Return [X, Y] of the center of cell containing provided text 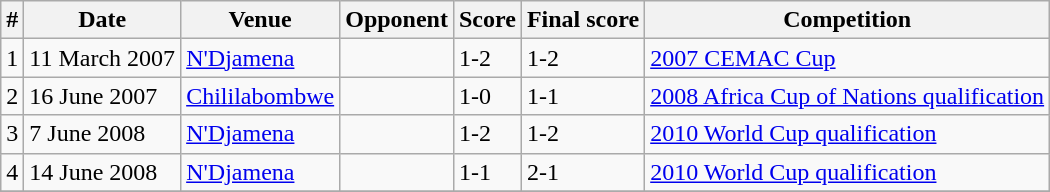
4 [12, 172]
2007 CEMAC Cup [848, 58]
Final score [582, 20]
7 June 2008 [102, 134]
Opponent [397, 20]
Venue [260, 20]
# [12, 20]
2008 Africa Cup of Nations qualification [848, 96]
1 [12, 58]
16 June 2007 [102, 96]
14 June 2008 [102, 172]
Date [102, 20]
3 [12, 134]
2-1 [582, 172]
Score [487, 20]
2 [12, 96]
Chililabombwe [260, 96]
1-0 [487, 96]
Competition [848, 20]
11 March 2007 [102, 58]
